Find where the given text appears and provide that cell's center as (X, Y) coordinate. 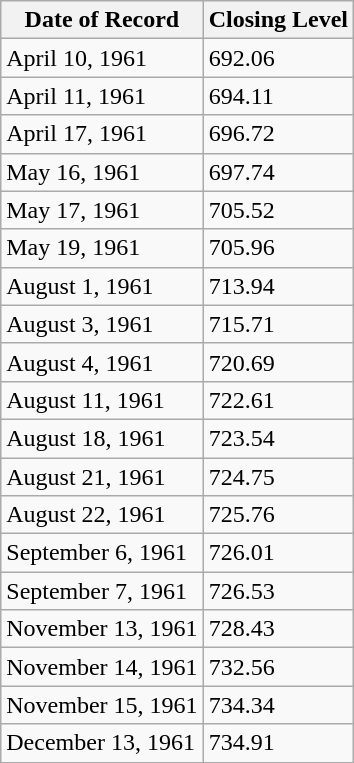
734.91 (278, 743)
697.74 (278, 172)
August 3, 1961 (102, 324)
August 18, 1961 (102, 438)
April 11, 1961 (102, 96)
Date of Record (102, 20)
725.76 (278, 515)
724.75 (278, 477)
April 10, 1961 (102, 58)
726.01 (278, 553)
November 14, 1961 (102, 667)
713.94 (278, 286)
August 4, 1961 (102, 362)
August 22, 1961 (102, 515)
722.61 (278, 400)
September 6, 1961 (102, 553)
May 19, 1961 (102, 248)
728.43 (278, 629)
August 1, 1961 (102, 286)
August 21, 1961 (102, 477)
705.96 (278, 248)
723.54 (278, 438)
April 17, 1961 (102, 134)
December 13, 1961 (102, 743)
May 16, 1961 (102, 172)
705.52 (278, 210)
696.72 (278, 134)
720.69 (278, 362)
May 17, 1961 (102, 210)
November 13, 1961 (102, 629)
August 11, 1961 (102, 400)
715.71 (278, 324)
November 15, 1961 (102, 705)
734.34 (278, 705)
692.06 (278, 58)
726.53 (278, 591)
September 7, 1961 (102, 591)
694.11 (278, 96)
Closing Level (278, 20)
732.56 (278, 667)
